Identify which cell holds the provided text, then report its (X, Y) central coordinate. 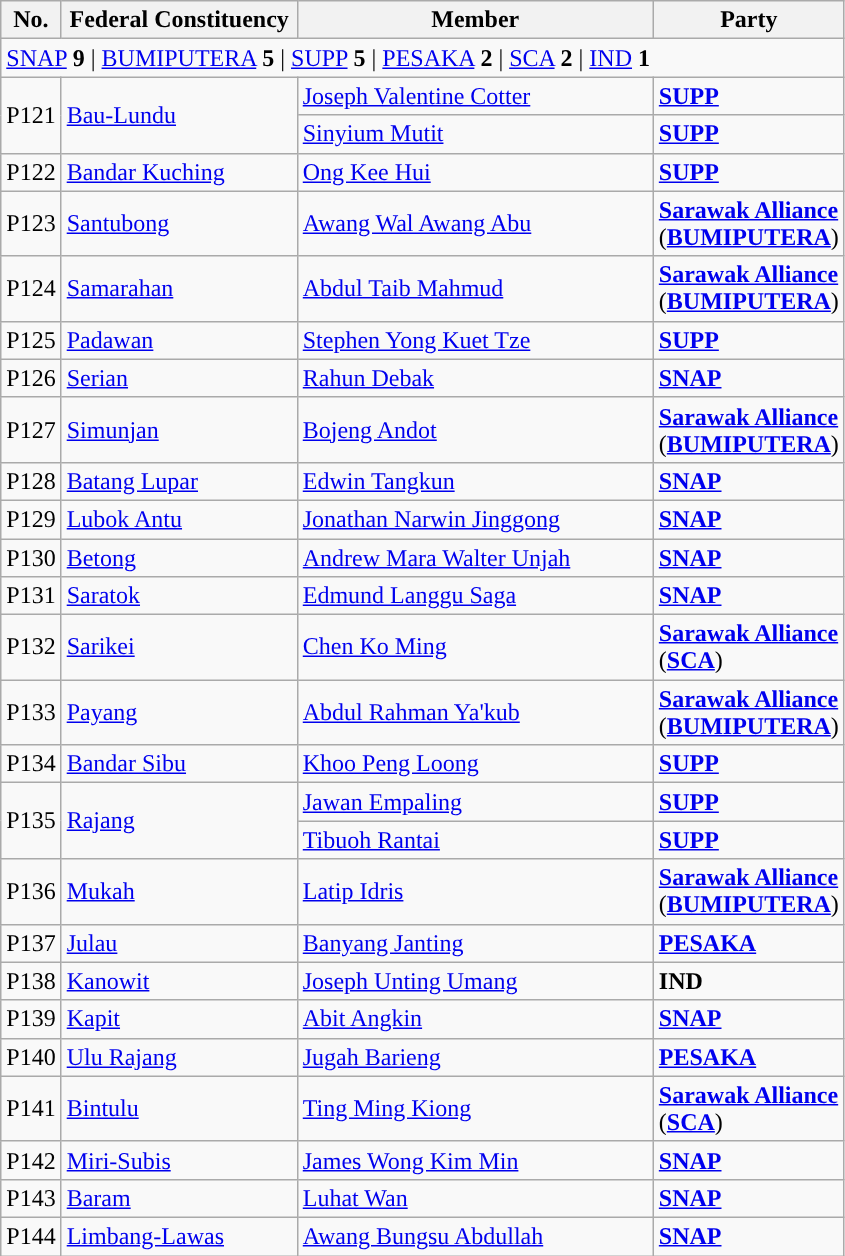
Stephen Yong Kuet Tze (475, 340)
P141 (31, 1108)
P121 (31, 115)
Baram (179, 1198)
Ting Ming Kiong (475, 1108)
Batang Lupar (179, 481)
P125 (31, 340)
Abdul Taib Mahmud (475, 288)
No. (31, 20)
Abdul Rahman Ya'kub (475, 712)
Kapit (179, 1019)
P124 (31, 288)
Rahun Debak (475, 378)
P128 (31, 481)
Bojeng Andot (475, 430)
Chen Ko Ming (475, 648)
Bintulu (179, 1108)
Julau (179, 943)
Member (475, 20)
Ulu Rajang (179, 1057)
Andrew Mara Walter Unjah (475, 557)
P136 (31, 892)
P131 (31, 596)
Padawan (179, 340)
Limbang-Lawas (179, 1236)
P134 (31, 764)
P132 (31, 648)
Serian (179, 378)
P122 (31, 172)
Latip Idris (475, 892)
Santubong (179, 224)
P140 (31, 1057)
Samarahan (179, 288)
P135 (31, 821)
Edmund Langgu Saga (475, 596)
Awang Wal Awang Abu (475, 224)
Abit Angkin (475, 1019)
Sarikei (179, 648)
P126 (31, 378)
Party (748, 20)
P138 (31, 981)
Luhat Wan (475, 1198)
IND (748, 981)
P123 (31, 224)
Ong Kee Hui (475, 172)
P143 (31, 1198)
P133 (31, 712)
Kanowit (179, 981)
Miri-Subis (179, 1160)
Awang Bungsu Abdullah (475, 1236)
Joseph Unting Umang (475, 981)
Jonathan Narwin Jinggong (475, 519)
Lubok Antu (179, 519)
Jugah Barieng (475, 1057)
Bandar Sibu (179, 764)
Banyang Janting (475, 943)
Bau-Lundu (179, 115)
Jawan Empaling (475, 802)
Mukah (179, 892)
Sinyium Mutit (475, 134)
Joseph Valentine Cotter (475, 96)
Simunjan (179, 430)
Khoo Peng Loong (475, 764)
Edwin Tangkun (475, 481)
SNAP 9 | BUMIPUTERA 5 | SUPP 5 | PESAKA 2 | SCA 2 | IND 1 (423, 58)
Saratok (179, 596)
P139 (31, 1019)
Betong (179, 557)
Tibuoh Rantai (475, 840)
P137 (31, 943)
Bandar Kuching (179, 172)
P142 (31, 1160)
P127 (31, 430)
Federal Constituency (179, 20)
P144 (31, 1236)
James Wong Kim Min (475, 1160)
Rajang (179, 821)
P129 (31, 519)
P130 (31, 557)
Payang (179, 712)
